Scan for the cell matching the given text and deliver its [X, Y] coordinate at center. 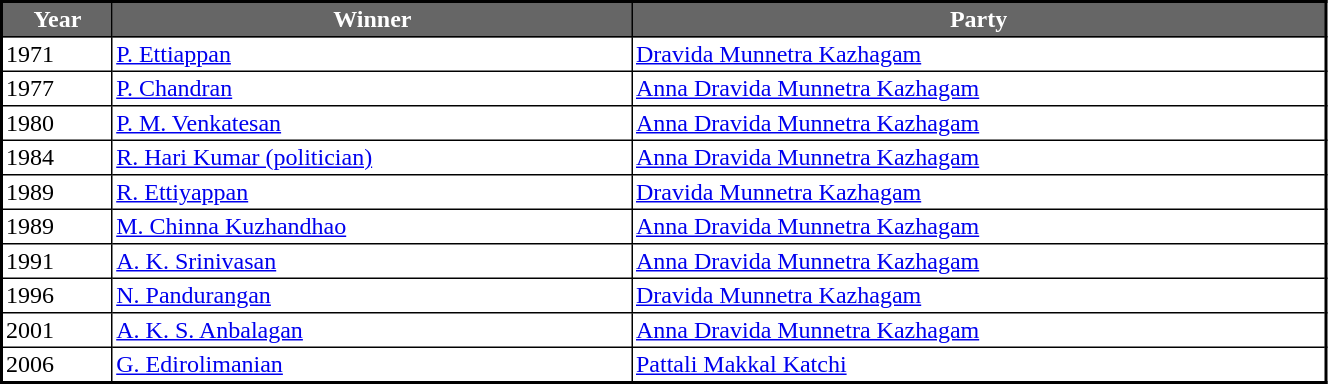
A. K. S. Anbalagan [372, 330]
A. K. Srinivasan [372, 261]
1984 [58, 157]
1996 [58, 295]
1991 [58, 261]
Party [978, 20]
Winner [372, 20]
1977 [58, 88]
M. Chinna Kuzhandhao [372, 226]
P. Ettiappan [372, 54]
Pattali Makkal Katchi [978, 364]
1980 [58, 123]
P. Chandran [372, 88]
G. Edirolimanian [372, 364]
2001 [58, 330]
N. Pandurangan [372, 295]
2006 [58, 364]
R. Ettiyappan [372, 192]
R. Hari Kumar (politician) [372, 157]
P. M. Venkatesan [372, 123]
1971 [58, 54]
Year [58, 20]
